Detect which cell encompasses the target text, then output its [x, y] center coordinate. 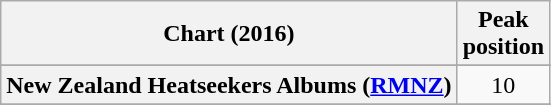
Chart (2016) [229, 34]
New Zealand Heatseekers Albums (RMNZ) [229, 85]
Peak position [503, 34]
10 [503, 85]
